Scan for the cell matching the given text and deliver its [x, y] coordinate at center. 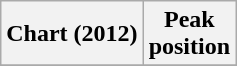
Chart (2012) [72, 34]
Peakposition [189, 34]
